For the text-containing cell, return its midpoint in (X, Y) coordinate format. 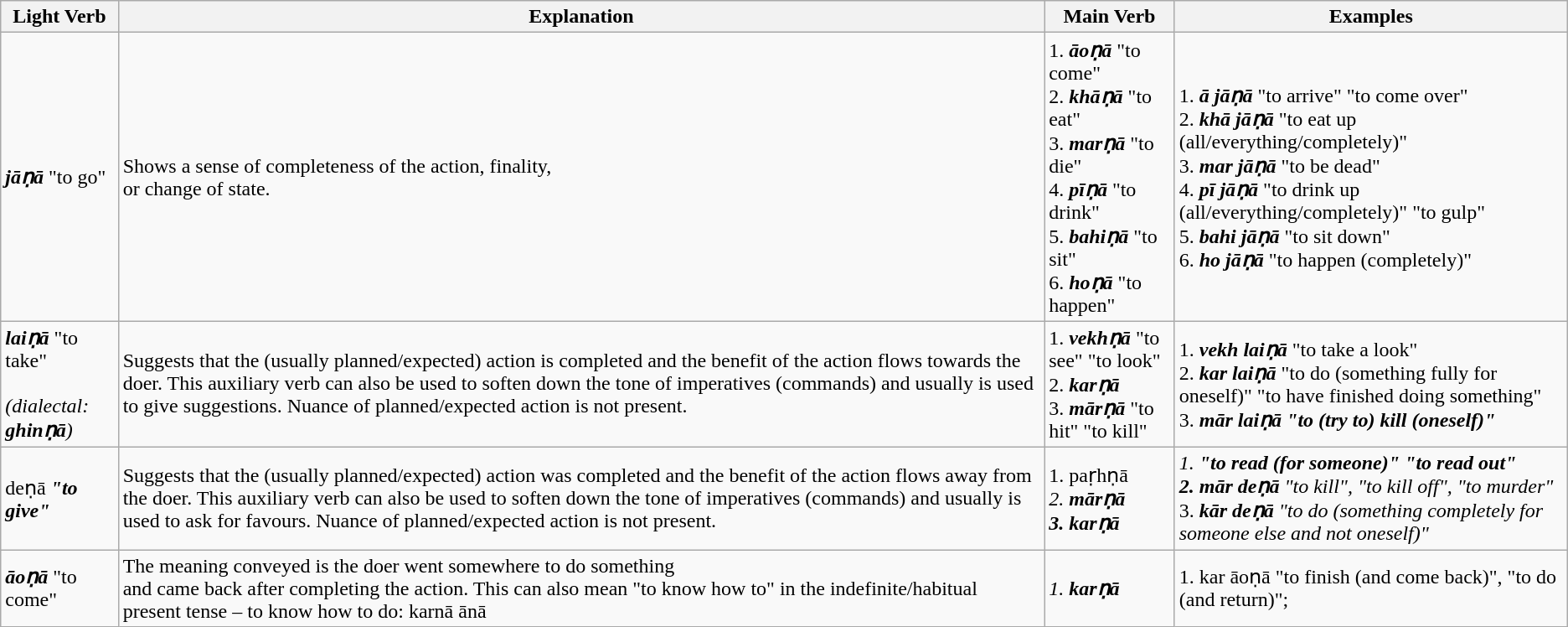
1. paṛhṇā2. mārṇā3. karṇā (1110, 498)
Examples (1370, 17)
Main Verb (1110, 17)
Shows a sense of completeness of the action, finality,or change of state. (581, 177)
Explanation (581, 17)
laiṇā "to take"(dialectal: ghinṇā) (59, 384)
1. karṇā (1110, 588)
jāṇā "to go" (59, 177)
1. āoṇā "to come"2. khāṇā "to eat"3. marṇā "to die"4. pīṇā "to drink"5. bahiṇā "to sit"6. hoṇā "to happen" (1110, 177)
āoṇā "to come" (59, 588)
deṇā "to give" (59, 498)
Light Verb (59, 17)
1. kar āoṇā "to finish (and come back)", "to do (and return)"; (1370, 588)
1. vekhṇā "to see" "to look"2. karṇā3. mārṇā "to hit" "to kill" (1110, 384)
